Scan for the cell matching the given text and deliver its (X, Y) coordinate at center. 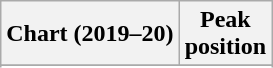
Peakposition (225, 34)
Chart (2019–20) (90, 34)
